Capture the cell that displays the provided text and extract its (x, y) central coordinate. 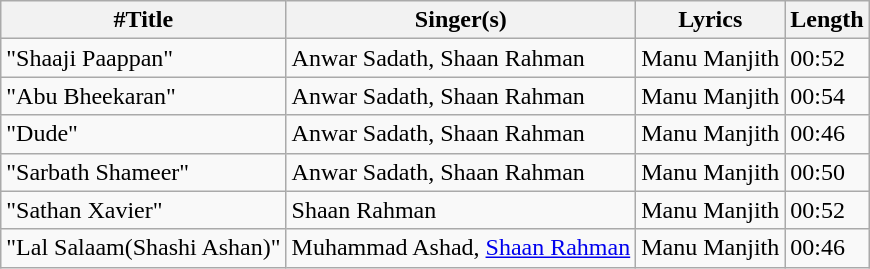
Singer(s) (461, 20)
Length (827, 20)
"Dude" (144, 134)
Shaan Rahman (461, 210)
"Lal Salaam(Shashi Ashan)" (144, 248)
#Title (144, 20)
"Shaaji Paappan" (144, 58)
Muhammad Ashad, Shaan Rahman (461, 248)
"Abu Bheekaran" (144, 96)
"Sathan Xavier" (144, 210)
00:54 (827, 96)
Lyrics (710, 20)
"Sarbath Shameer" (144, 172)
00:50 (827, 172)
